Output the [x, y] coordinate of the center of the cell containing the given text.  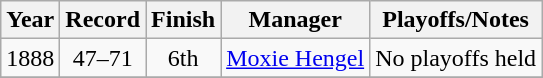
1888 [30, 58]
Record [103, 20]
Finish [184, 20]
Playoffs/Notes [456, 20]
6th [184, 58]
Moxie Hengel [296, 58]
47–71 [103, 58]
No playoffs held [456, 58]
Year [30, 20]
Manager [296, 20]
